Find where the given text appears and provide that cell's center as [X, Y] coordinate. 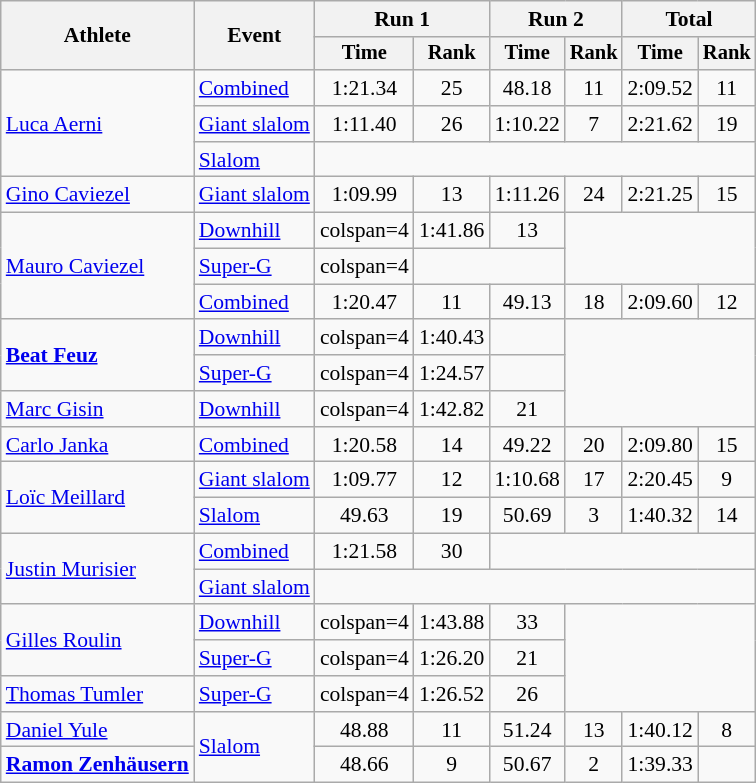
Athlete [98, 36]
Justin Murisier [98, 570]
1:21.34 [364, 88]
2:09.80 [660, 445]
1:42.82 [452, 409]
Loïc Meillard [98, 498]
1:11.40 [364, 124]
1:26.20 [452, 658]
Carlo Janka [98, 445]
50.67 [526, 765]
Beat Feuz [98, 356]
1:09.77 [364, 480]
Gilles Roulin [98, 640]
1:40.32 [660, 516]
Run 1 [402, 19]
Event [254, 36]
1:43.88 [452, 623]
2:09.52 [660, 88]
1:21.58 [364, 552]
1:09.99 [364, 195]
50.69 [526, 516]
1:11.26 [526, 195]
1:40.43 [452, 338]
1:39.33 [660, 765]
Thomas Tumler [98, 694]
1:41.86 [452, 231]
8 [727, 730]
2:09.60 [660, 302]
2:21.25 [660, 195]
1:20.58 [364, 445]
33 [526, 623]
Luca Aerni [98, 124]
Gino Caviezel [98, 195]
1:20.47 [364, 302]
20 [594, 445]
1:26.52 [452, 694]
30 [452, 552]
49.13 [526, 302]
2:20.45 [660, 480]
49.63 [364, 516]
Total [688, 19]
1:24.57 [452, 373]
Run 2 [556, 19]
3 [594, 516]
1:40.12 [660, 730]
51.24 [526, 730]
49.22 [526, 445]
1:10.22 [526, 124]
17 [594, 480]
48.18 [526, 88]
1:10.68 [526, 480]
Ramon Zenhäusern [98, 765]
Marc Gisin [98, 409]
48.66 [364, 765]
7 [594, 124]
2 [594, 765]
48.88 [364, 730]
24 [594, 195]
Daniel Yule [98, 730]
Mauro Caviezel [98, 266]
2:21.62 [660, 124]
18 [594, 302]
25 [452, 88]
